Identify which cell holds the provided text, then report its [x, y] central coordinate. 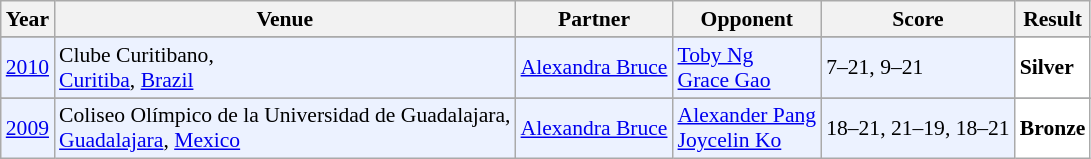
18–21, 21–19, 18–21 [918, 128]
Result [1053, 19]
7–21, 9–21 [918, 68]
Silver [1053, 68]
Coliseo Olímpico de la Universidad de Guadalajara,Guadalajara, Mexico [285, 128]
Opponent [748, 19]
2009 [28, 128]
Clube Curitibano,Curitiba, Brazil [285, 68]
Toby Ng Grace Gao [748, 68]
Bronze [1053, 128]
Venue [285, 19]
Score [918, 19]
2010 [28, 68]
Year [28, 19]
Partner [594, 19]
Alexander Pang Joycelin Ko [748, 128]
